Return (x, y) of the center of cell containing provided text 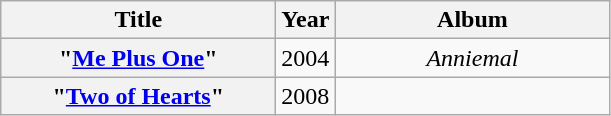
2004 (306, 58)
"Me Plus One" (138, 58)
Title (138, 20)
Album (472, 20)
Anniemal (472, 58)
"Two of Hearts" (138, 96)
2008 (306, 96)
Year (306, 20)
